Identify which cell holds the provided text, then report its [X, Y] central coordinate. 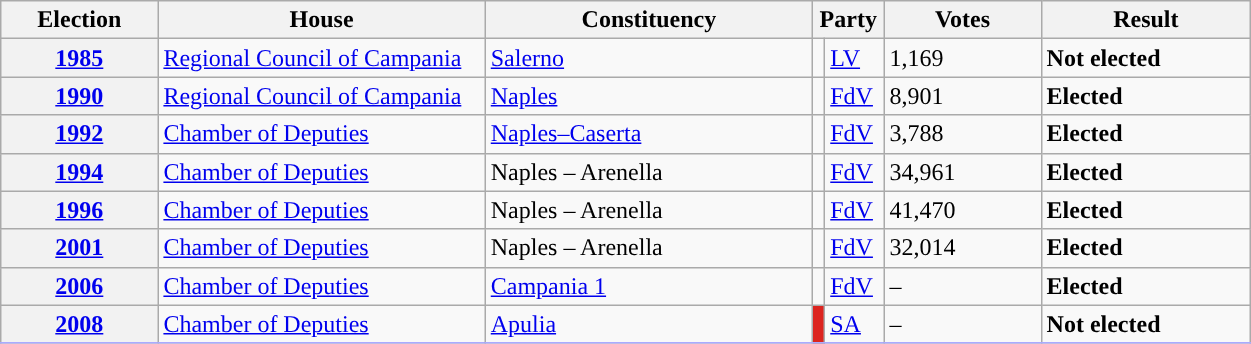
Naples [648, 96]
32,014 [962, 248]
34,961 [962, 172]
2001 [80, 248]
1985 [80, 58]
SA [854, 324]
2008 [80, 324]
41,470 [962, 210]
Party [848, 20]
1994 [80, 172]
1,169 [962, 58]
2006 [80, 286]
Naples–Caserta [648, 134]
Apulia [648, 324]
LV [854, 58]
3,788 [962, 134]
Result [1146, 20]
Votes [962, 20]
Election [80, 20]
Constituency [648, 20]
1996 [80, 210]
1990 [80, 96]
Salerno [648, 58]
Campania 1 [648, 286]
House [322, 20]
8,901 [962, 96]
1992 [80, 134]
